Return [x, y] of the center of cell containing provided text 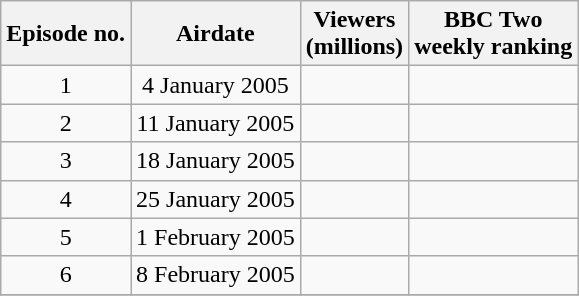
Viewers(millions) [354, 34]
5 [66, 237]
25 January 2005 [216, 199]
8 February 2005 [216, 275]
2 [66, 123]
1 February 2005 [216, 237]
Airdate [216, 34]
BBC Twoweekly ranking [494, 34]
4 January 2005 [216, 85]
4 [66, 199]
Episode no. [66, 34]
18 January 2005 [216, 161]
11 January 2005 [216, 123]
3 [66, 161]
1 [66, 85]
6 [66, 275]
